Return (X, Y) of the center of cell containing provided text 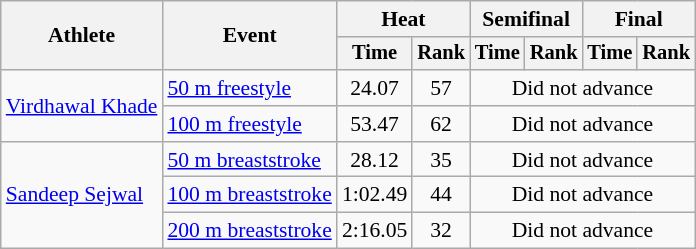
35 (441, 160)
2:16.05 (374, 231)
57 (441, 88)
Heat (404, 19)
53.47 (374, 124)
Sandeep Sejwal (82, 196)
24.07 (374, 88)
100 m breaststroke (249, 195)
Virdhawal Khade (82, 106)
50 m breaststroke (249, 160)
32 (441, 231)
Semifinal (526, 19)
Event (249, 36)
50 m freestyle (249, 88)
1:02.49 (374, 195)
44 (441, 195)
200 m breaststroke (249, 231)
Final (638, 19)
Athlete (82, 36)
28.12 (374, 160)
100 m freestyle (249, 124)
62 (441, 124)
